Return [x, y] of the center of cell containing provided text 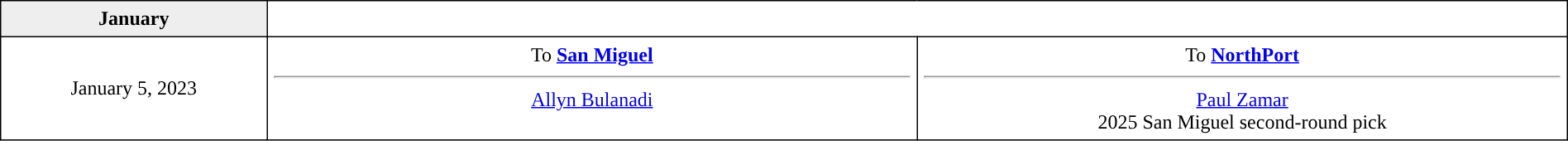
January 5, 2023 [134, 88]
January [134, 19]
To NorthPortPaul Zamar2025 San Miguel second-round pick [1242, 88]
To San MiguelAllyn Bulanadi [592, 88]
